Detect which cell encompasses the target text, then output its [X, Y] center coordinate. 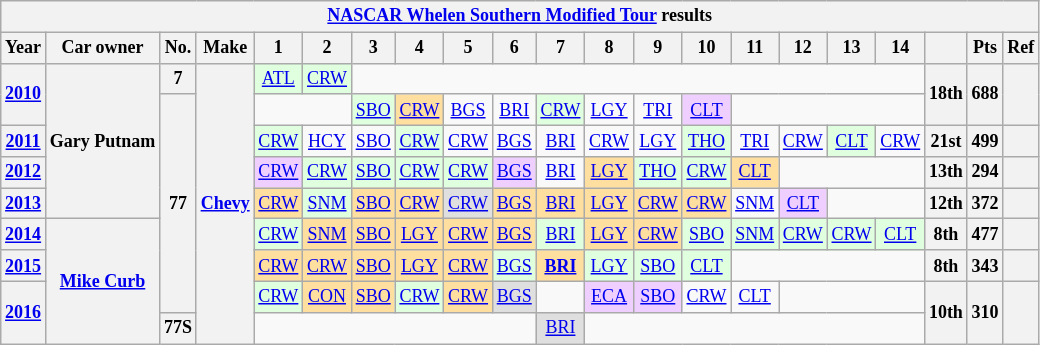
688 [985, 94]
477 [985, 234]
77 [178, 203]
HCY [328, 140]
3 [373, 48]
77S [178, 328]
5 [468, 48]
2015 [24, 266]
Mike Curb [102, 282]
21st [946, 140]
11 [755, 48]
2012 [24, 172]
Gary Putnam [102, 141]
372 [985, 204]
1 [278, 48]
14 [900, 48]
13th [946, 172]
8 [610, 48]
No. [178, 48]
2014 [24, 234]
2016 [24, 312]
6 [514, 48]
Ref [1021, 48]
9 [658, 48]
499 [985, 140]
CON [328, 296]
2011 [24, 140]
Make [225, 48]
10th [946, 312]
4 [420, 48]
10 [706, 48]
12 [802, 48]
ATL [278, 78]
2 [328, 48]
2010 [24, 94]
Chevy [225, 204]
13 [852, 48]
2013 [24, 204]
18th [946, 94]
Year [24, 48]
NASCAR Whelen Southern Modified Tour results [520, 16]
Pts [985, 48]
294 [985, 172]
12th [946, 204]
343 [985, 266]
310 [985, 312]
ECA [610, 296]
Car owner [102, 48]
